Identify which cell holds the provided text, then report its (x, y) central coordinate. 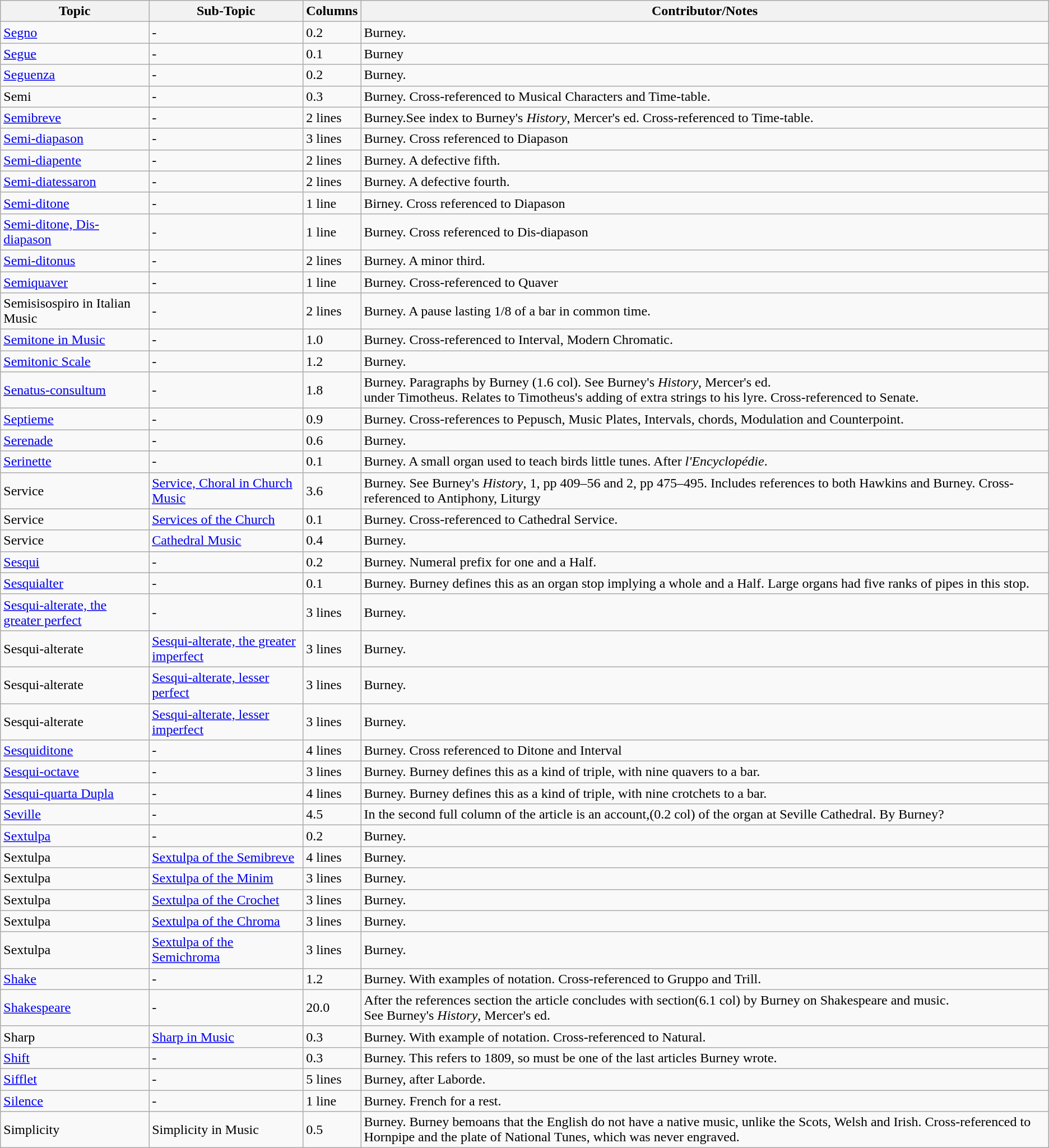
Burney, after Laborde. (705, 1079)
Burney. A pause lasting 1/8 of a bar in common time. (705, 312)
Shakespeare (75, 1007)
Sesqui-quarta Dupla (75, 793)
Sextulpa of the Chroma (226, 921)
Semi-diatessaron (75, 182)
Sesqui-alterate, lesser imperfect (226, 722)
Sub-Topic (226, 11)
In the second full column of the article is an account,(0.2 col) of the organ at Seville Cathedral. By Burney? (705, 815)
Simplicity in Music (226, 1130)
Burney. Cross-referenced to Musical Characters and Time-table. (705, 96)
Sesquiditone (75, 751)
Cathedral Music (226, 541)
Sesquialter (75, 583)
Simplicity (75, 1130)
Burney. Cross-referenced to Cathedral Service. (705, 519)
Sextulpa of the Crochet (226, 900)
Septieme (75, 419)
Semi-diapason (75, 139)
Services of the Church (226, 519)
Sextulpa of the Semichroma (226, 950)
0.4 (332, 541)
Semitonic Scale (75, 361)
Burney. Cross-referenced to Quaver (705, 282)
Burney. This refers to 1809, so must be one of the last articles Burney wrote. (705, 1058)
Semibreve (75, 118)
Columns (332, 11)
Segue (75, 54)
Burney. With example of notation. Cross-referenced to Natural. (705, 1037)
Burney. With examples of notation. Cross-referenced to Gruppo and Trill. (705, 979)
Burney. A defective fifth. (705, 160)
20.0 (332, 1007)
1.8 (332, 390)
After the references section the article concludes with section(6.1 col) by Burney on Shakespeare and music.See Burney's History, Mercer's ed. (705, 1007)
Burney. Burney defines this as a kind of triple, with nine crotchets to a bar. (705, 793)
0.6 (332, 440)
Burney. French for a rest. (705, 1101)
Sesqui-octave (75, 772)
Semitone in Music (75, 340)
Shift (75, 1058)
Segno (75, 32)
Burney. Cross referenced to Diapason (705, 139)
0.5 (332, 1130)
Burney. Cross-references to Pepusch, Music Plates, Intervals, chords, Modulation and Counterpoint. (705, 419)
Sharp (75, 1037)
Topic (75, 11)
3.6 (332, 491)
Birney. Cross referenced to Diapason (705, 203)
Sesqui-alterate, the greater imperfect (226, 649)
Burney. A defective fourth. (705, 182)
Sesqui-alterate, lesser perfect (226, 685)
Semi-ditonus (75, 261)
5 lines (332, 1079)
Burney. Cross-referenced to Interval, Modern Chromatic. (705, 340)
Sextulpa of the Minim (226, 879)
Burney (705, 54)
Serinette (75, 462)
Sesqui-alterate, the greater perfect (75, 612)
Burney. A small organ used to teach birds little tunes. After l'Encyclopédie. (705, 462)
Burney.See index to Burney's History, Mercer's ed. Cross-referenced to Time-table. (705, 118)
Silence (75, 1101)
Burney. A minor third. (705, 261)
0.9 (332, 419)
Sextulpa of the Semibreve (226, 857)
Semiquaver (75, 282)
Semi-diapente (75, 160)
Semi (75, 96)
Contributor/Notes (705, 11)
Semisisospiro in Italian Music (75, 312)
Sesqui (75, 562)
Shake (75, 979)
Seville (75, 815)
Burney. Numeral prefix for one and a Half. (705, 562)
Sifflet (75, 1079)
Burney. Burney defines this as a kind of triple, with nine quavers to a bar. (705, 772)
1.0 (332, 340)
Semi-ditone, Dis-diapason (75, 232)
Serenade (75, 440)
Burney. Burney defines this as an organ stop implying a whole and a Half. Large organs had five ranks of pipes in this stop. (705, 583)
Senatus-consultum (75, 390)
Sharp in Music (226, 1037)
Seguenza (75, 75)
Service, Choral in Church Music (226, 491)
Burney. Cross referenced to Dis-diapason (705, 232)
Semi-ditone (75, 203)
4.5 (332, 815)
Burney. See Burney's History, 1, pp 409–56 and 2, pp 475–495. Includes references to both Hawkins and Burney. Cross-referenced to Antiphony, Liturgy (705, 491)
Burney. Cross referenced to Ditone and Interval (705, 751)
